Scan for the cell matching the given text and deliver its (x, y) coordinate at center. 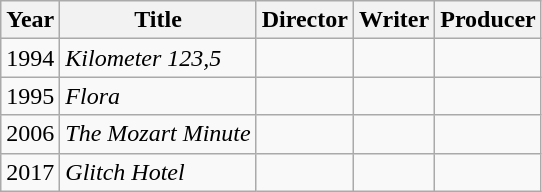
1994 (30, 58)
2017 (30, 172)
Kilometer 123,5 (158, 58)
Year (30, 20)
Director (304, 20)
2006 (30, 134)
The Mozart Minute (158, 134)
Flora (158, 96)
Producer (488, 20)
Writer (394, 20)
Title (158, 20)
Glitch Hotel (158, 172)
1995 (30, 96)
